For the text-containing cell, return its midpoint in [x, y] coordinate format. 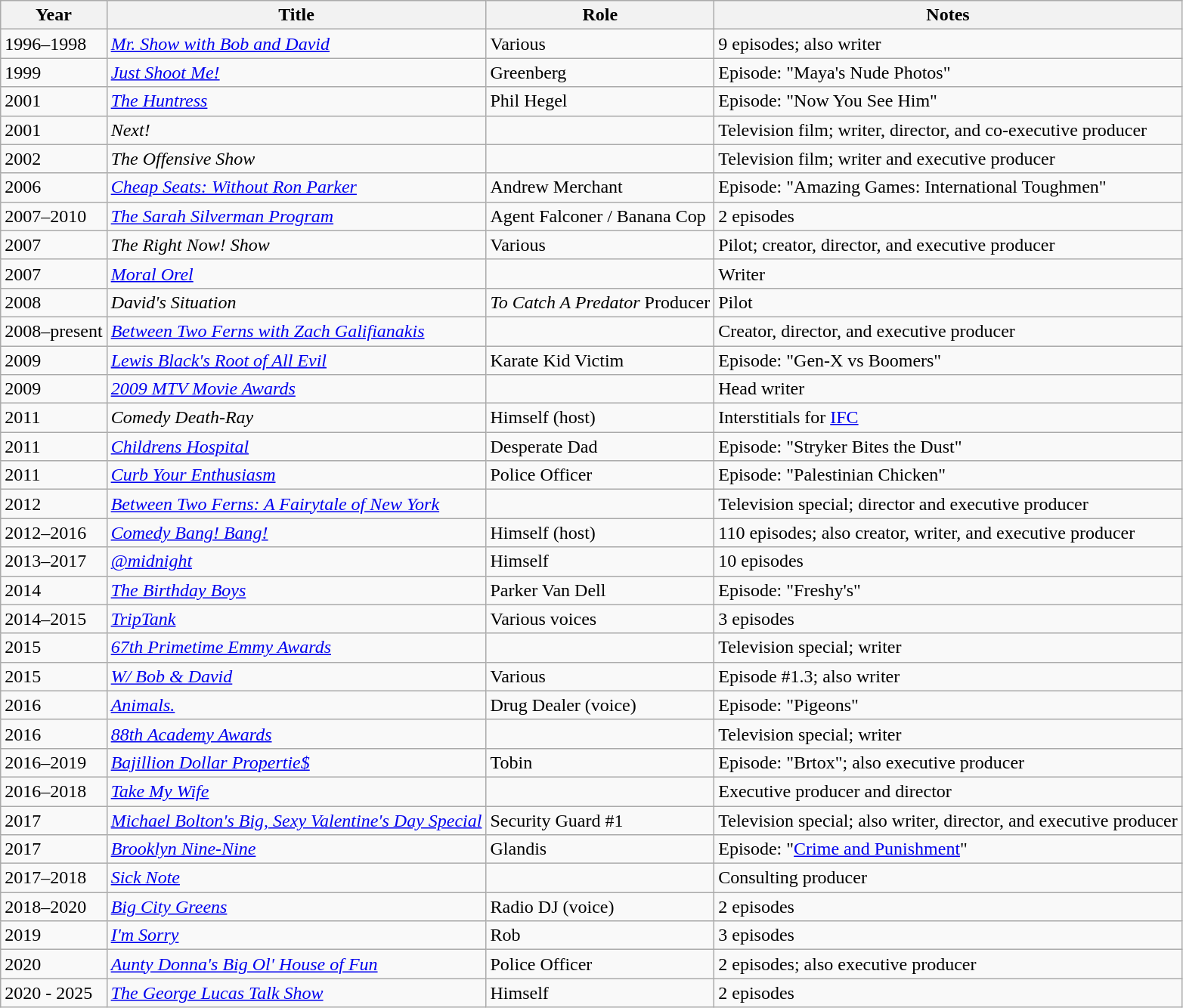
Lewis Black's Root of All Evil [296, 360]
Mr. Show with Bob and David [296, 44]
2002 [54, 159]
Just Shoot Me! [296, 73]
Title [296, 15]
Animals. [296, 705]
2016–2019 [54, 762]
9 episodes; also writer [948, 44]
The Right Now! Show [296, 245]
2009 MTV Movie Awards [296, 389]
Various voices [600, 619]
Television special; also writer, director, and executive producer [948, 820]
Karate Kid Victim [600, 360]
Parker Van Dell [600, 590]
Year [54, 15]
Phil Hegel [600, 101]
Childrens Hospital [296, 447]
W/ Bob & David [296, 676]
Big City Greens [296, 907]
1996–1998 [54, 44]
Drug Dealer (voice) [600, 705]
2016–2018 [54, 791]
Episode: "Pigeons" [948, 705]
Agent Falconer / Banana Cop [600, 216]
2012–2016 [54, 533]
Curb Your Enthusiasm [296, 475]
Episode: "Stryker Bites the Dust" [948, 447]
I'm Sorry [296, 935]
Next! [296, 130]
Between Two Ferns: A Fairytale of New York [296, 504]
88th Academy Awards [296, 734]
The Sarah Silverman Program [296, 216]
TripTank [296, 619]
Aunty Donna's Big Ol' House of Fun [296, 964]
Between Two Ferns with Zach Galifianakis [296, 331]
67th Primetime Emmy Awards [296, 648]
Comedy Death-Ray [296, 418]
110 episodes; also creator, writer, and executive producer [948, 533]
2019 [54, 935]
Pilot [948, 302]
Bajillion Dollar Propertie$ [296, 762]
Comedy Bang! Bang! [296, 533]
@midnight [296, 561]
Episode: "Now You See Him" [948, 101]
2 episodes; also executive producer [948, 964]
Interstitials for IFC [948, 418]
1999 [54, 73]
2006 [54, 187]
2018–2020 [54, 907]
Radio DJ (voice) [600, 907]
2008 [54, 302]
2013–2017 [54, 561]
Cheap Seats: Without Ron Parker [296, 187]
10 episodes [948, 561]
Tobin [600, 762]
The George Lucas Talk Show [296, 993]
Notes [948, 15]
Andrew Merchant [600, 187]
2014 [54, 590]
Michael Bolton's Big, Sexy Valentine's Day Special [296, 820]
Desperate Dad [600, 447]
2017–2018 [54, 878]
2020 [54, 964]
Consulting producer [948, 878]
Moral Orel [296, 274]
Brooklyn Nine-Nine [296, 849]
2012 [54, 504]
Episode: "Crime and Punishment" [948, 849]
Episode: "Gen-X vs Boomers" [948, 360]
Executive producer and director [948, 791]
Greenberg [600, 73]
Take My Wife [296, 791]
Television film; writer, director, and co-executive producer [948, 130]
Glandis [600, 849]
Episode: "Maya's Nude Photos" [948, 73]
2008–present [54, 331]
The Offensive Show [296, 159]
Pilot; creator, director, and executive producer [948, 245]
Episode #1.3; also writer [948, 676]
Sick Note [296, 878]
Episode: "Freshy's" [948, 590]
Rob [600, 935]
The Birthday Boys [296, 590]
Writer [948, 274]
Security Guard #1 [600, 820]
2014–2015 [54, 619]
David's Situation [296, 302]
Creator, director, and executive producer [948, 331]
2020 - 2025 [54, 993]
Episode: "Palestinian Chicken" [948, 475]
Episode: "Brtox"; also executive producer [948, 762]
Episode: "Amazing Games: International Toughmen" [948, 187]
Role [600, 15]
Television special; director and executive producer [948, 504]
Head writer [948, 389]
Television film; writer and executive producer [948, 159]
The Huntress [296, 101]
To Catch A Predator Producer [600, 302]
2007–2010 [54, 216]
